Find where the given text appears and provide that cell's center as (x, y) coordinate. 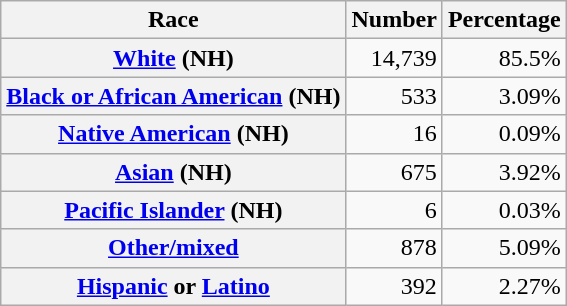
Hispanic or Latino (174, 286)
Pacific Islander (NH) (174, 210)
Asian (NH) (174, 172)
85.5% (504, 58)
675 (394, 172)
6 (394, 210)
392 (394, 286)
14,739 (394, 58)
Native American (NH) (174, 134)
0.03% (504, 210)
Black or African American (NH) (174, 96)
3.92% (504, 172)
Number (394, 20)
533 (394, 96)
Race (174, 20)
White (NH) (174, 58)
878 (394, 248)
5.09% (504, 248)
16 (394, 134)
2.27% (504, 286)
3.09% (504, 96)
Percentage (504, 20)
0.09% (504, 134)
Other/mixed (174, 248)
